Return (x, y) of the center of cell containing provided text 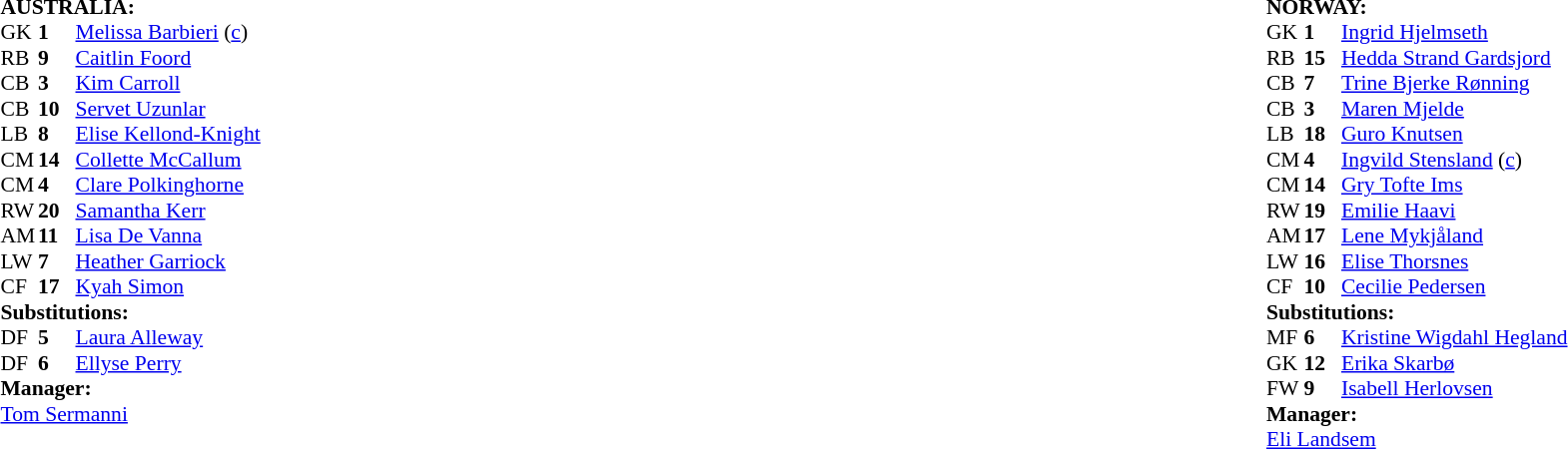
Clare Polkinghorne (168, 185)
Maren Mjelde (1454, 109)
Samantha Kerr (168, 211)
Hedda Strand Gardsjord (1454, 58)
Erika Skarbø (1454, 363)
Kristine Wigdahl Hegland (1454, 338)
15 (1322, 58)
Ingvild Stensland (c) (1454, 160)
Tom Sermanni (130, 414)
Ingrid Hjelmseth (1454, 33)
Gry Tofte Ims (1454, 185)
12 (1322, 363)
Ellyse Perry (168, 363)
Trine Bjerke Rønning (1454, 83)
19 (1322, 211)
Melissa Barbieri (c) (168, 33)
Isabell Herlovsen (1454, 388)
Heather Garriock (168, 261)
FW (1285, 388)
Lisa De Vanna (168, 236)
Elise Kellond-Knight (168, 135)
Kim Carroll (168, 83)
Elise Thorsnes (1454, 261)
Caitlin Foord (168, 58)
5 (57, 338)
MF (1285, 338)
20 (57, 211)
8 (57, 135)
Cecilie Pedersen (1454, 286)
Kyah Simon (168, 286)
Guro Knutsen (1454, 135)
Lene Mykjåland (1454, 236)
Servet Uzunlar (168, 109)
11 (57, 236)
Laura Alleway (168, 338)
Collette McCallum (168, 160)
16 (1322, 261)
18 (1322, 135)
Emilie Haavi (1454, 211)
